Return the [X, Y] coordinate for the center point of the cell that contains the specified text.  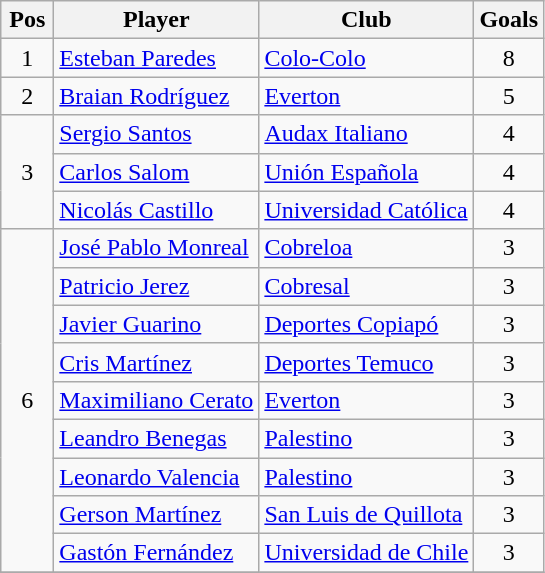
Audax Italiano [366, 134]
Braian Rodríguez [156, 96]
Unión Española [366, 172]
Goals [509, 20]
Carlos Salom [156, 172]
Cobreloa [366, 248]
1 [28, 58]
Gerson Martínez [156, 515]
Leonardo Valencia [156, 477]
Pos [28, 20]
Player [156, 20]
Patricio Jerez [156, 286]
2 [28, 96]
Cris Martínez [156, 362]
5 [509, 96]
Nicolás Castillo [156, 210]
Club [366, 20]
Maximiliano Cerato [156, 400]
Deportes Temuco [366, 362]
6 [28, 400]
8 [509, 58]
San Luis de Quillota [366, 515]
Sergio Santos [156, 134]
Deportes Copiapó [366, 324]
Esteban Paredes [156, 58]
José Pablo Monreal [156, 248]
Leandro Benegas [156, 438]
Cobresal [366, 286]
Universidad de Chile [366, 553]
Colo-Colo [366, 58]
Universidad Católica [366, 210]
Javier Guarino [156, 324]
Gastón Fernández [156, 553]
